Detect which cell encompasses the target text, then output its (x, y) center coordinate. 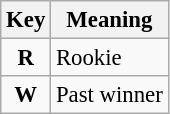
Meaning (110, 20)
R (26, 58)
Rookie (110, 58)
Key (26, 20)
W (26, 95)
Past winner (110, 95)
